Find where the given text appears and provide that cell's center as (x, y) coordinate. 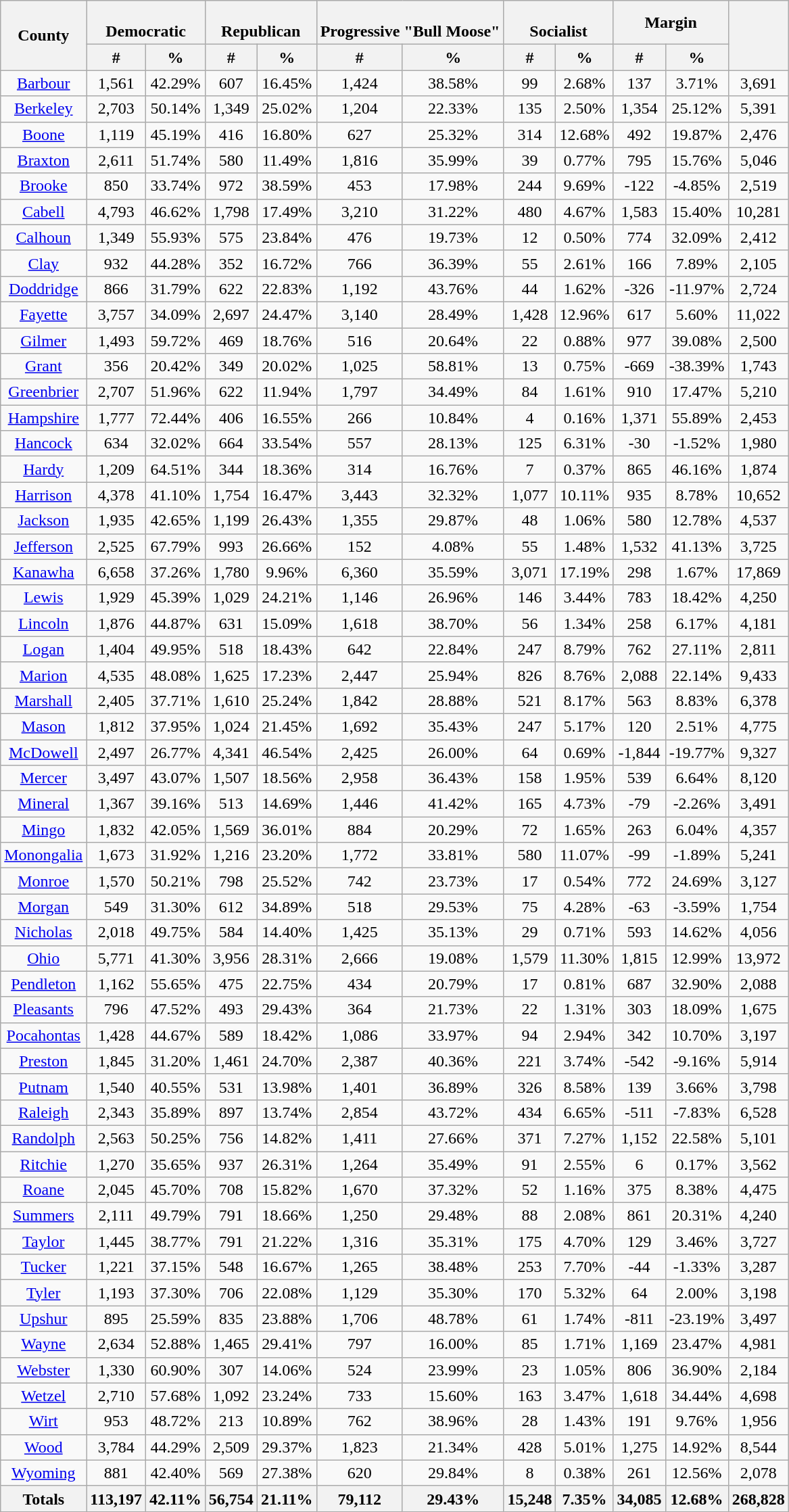
1,842 (360, 701)
1,743 (759, 367)
50.21% (176, 881)
1,446 (360, 804)
1,029 (231, 598)
6.04% (696, 830)
12.78% (696, 521)
935 (640, 495)
12 (530, 237)
27.11% (696, 649)
35.31% (453, 1242)
9,327 (759, 753)
16.45% (287, 83)
23.20% (287, 855)
1,119 (116, 135)
7.27% (584, 1138)
0.69% (584, 753)
11.07% (584, 855)
1,569 (231, 830)
15.60% (453, 1396)
1,411 (360, 1138)
84 (530, 392)
25.52% (287, 881)
344 (231, 469)
5.01% (584, 1447)
61 (530, 1319)
3,198 (759, 1293)
453 (360, 186)
1,355 (360, 521)
Mingo (43, 830)
2.55% (584, 1164)
1,832 (116, 830)
1,275 (640, 1447)
Hampshire (43, 418)
4.08% (453, 546)
Fayette (43, 314)
Lewis (43, 598)
1,845 (116, 1061)
1,876 (116, 623)
1.65% (584, 830)
24.70% (287, 1061)
34.09% (176, 314)
2,703 (116, 109)
244 (530, 186)
6,360 (360, 572)
977 (640, 340)
21.22% (287, 1242)
33.74% (176, 186)
4,181 (759, 623)
Berkeley (43, 109)
3,798 (759, 1087)
897 (231, 1112)
4,981 (759, 1344)
Socialist (558, 23)
166 (640, 263)
25.94% (453, 675)
60.90% (176, 1370)
Jackson (43, 521)
4,341 (231, 753)
163 (530, 1396)
253 (530, 1267)
664 (231, 444)
0.81% (584, 984)
0.37% (584, 469)
Grant (43, 367)
549 (116, 907)
35.30% (453, 1293)
Randolph (43, 1138)
Monroe (43, 881)
1,561 (116, 83)
2,500 (759, 340)
36.89% (453, 1087)
15,248 (530, 1498)
-7.83% (696, 1112)
23.73% (453, 881)
Wood (43, 1447)
67.79% (176, 546)
2.61% (584, 263)
14.82% (287, 1138)
796 (116, 1010)
7 (530, 469)
39 (530, 160)
1,092 (231, 1396)
32.90% (696, 984)
772 (640, 881)
2,634 (116, 1344)
2,519 (759, 186)
531 (231, 1087)
1.34% (584, 623)
23 (530, 1370)
865 (640, 469)
1,706 (360, 1319)
17.98% (453, 186)
-511 (640, 1112)
55.65% (176, 984)
3,071 (530, 572)
-542 (640, 1061)
5,391 (759, 109)
1,579 (530, 958)
3.44% (584, 598)
2,724 (759, 289)
0.75% (584, 367)
884 (360, 830)
2,509 (231, 1447)
342 (640, 1035)
11.30% (584, 958)
26.31% (287, 1164)
52.88% (176, 1344)
932 (116, 263)
Tucker (43, 1267)
Raleigh (43, 1112)
25.12% (696, 109)
32.32% (453, 495)
9.96% (287, 572)
Pendleton (43, 984)
Logan (43, 649)
16.55% (287, 418)
1.31% (584, 1010)
165 (530, 804)
349 (231, 367)
2,563 (116, 1138)
28.13% (453, 444)
Brooke (43, 186)
866 (116, 289)
1,024 (231, 726)
6.31% (584, 444)
41.42% (453, 804)
476 (360, 237)
-1.52% (696, 444)
45.39% (176, 598)
45.19% (176, 135)
375 (640, 1190)
953 (116, 1421)
7.70% (584, 1267)
4.67% (584, 212)
-79 (640, 804)
1,129 (360, 1293)
687 (640, 984)
1.71% (584, 1344)
8.58% (584, 1087)
Mason (43, 726)
937 (231, 1164)
44 (530, 289)
2.51% (696, 726)
1,204 (360, 109)
37.30% (176, 1293)
298 (640, 572)
521 (530, 701)
37.15% (176, 1267)
1,935 (116, 521)
58.81% (453, 367)
Ohio (43, 958)
4,535 (116, 675)
41.10% (176, 495)
3,443 (360, 495)
2,525 (116, 546)
783 (640, 598)
2,811 (759, 649)
8.78% (696, 495)
16.47% (287, 495)
-1.33% (696, 1267)
Totals (43, 1498)
-11.97% (696, 289)
175 (530, 1242)
22.33% (453, 109)
1,367 (116, 804)
548 (231, 1267)
303 (640, 1010)
5.32% (584, 1293)
9.76% (696, 1421)
4 (530, 418)
1,956 (759, 1421)
1,610 (231, 701)
1,625 (231, 675)
12.96% (584, 314)
221 (530, 1061)
Wayne (43, 1344)
4.73% (584, 804)
2,710 (116, 1396)
2,018 (116, 932)
23.24% (287, 1396)
Republican (261, 23)
16.00% (453, 1344)
24.47% (287, 314)
3.71% (696, 83)
1,798 (231, 212)
2,387 (360, 1061)
766 (360, 263)
0.17% (696, 1164)
37.95% (176, 726)
2,405 (116, 701)
806 (640, 1370)
1,425 (360, 932)
1,540 (116, 1087)
McDowell (43, 753)
Roane (43, 1190)
47.52% (176, 1010)
634 (116, 444)
1,797 (360, 392)
28.88% (453, 701)
2,184 (759, 1370)
1,507 (231, 778)
1,371 (640, 418)
45.70% (176, 1190)
31.22% (453, 212)
12.56% (696, 1473)
3.74% (584, 1061)
31.30% (176, 907)
4,357 (759, 830)
40.36% (453, 1061)
Kanawha (43, 572)
469 (231, 340)
Margin (671, 23)
1.16% (584, 1190)
26.96% (453, 598)
19.08% (453, 958)
584 (231, 932)
35.89% (176, 1112)
29.84% (453, 1473)
-3.59% (696, 907)
17,869 (759, 572)
Pocahontas (43, 1035)
22.08% (287, 1293)
113,197 (116, 1498)
64.51% (176, 469)
Wetzel (43, 1396)
3,562 (759, 1164)
3,210 (360, 212)
4,378 (116, 495)
3.47% (584, 1396)
48.08% (176, 675)
1,780 (231, 572)
993 (231, 546)
1,264 (360, 1164)
1,465 (231, 1344)
4,793 (116, 212)
33.81% (453, 855)
County (43, 35)
213 (231, 1421)
44.29% (176, 1447)
-4.85% (696, 186)
774 (640, 237)
1,221 (116, 1267)
795 (640, 160)
42.65% (176, 521)
1,162 (116, 984)
356 (116, 367)
Summers (43, 1216)
Ritchie (43, 1164)
16.72% (287, 263)
20.29% (453, 830)
39.08% (696, 340)
Doddridge (43, 289)
5.60% (696, 314)
17.49% (287, 212)
41.13% (696, 546)
-99 (640, 855)
21.73% (453, 1010)
607 (231, 83)
35.43% (453, 726)
416 (231, 135)
1,445 (116, 1242)
24.69% (696, 881)
706 (231, 1293)
15.82% (287, 1190)
516 (360, 340)
2.94% (584, 1035)
1,874 (759, 469)
191 (640, 1421)
59.72% (176, 340)
Nicholas (43, 932)
1,354 (640, 109)
72.44% (176, 418)
1,152 (640, 1138)
35.59% (453, 572)
631 (231, 623)
56 (530, 623)
35.65% (176, 1164)
268,828 (759, 1498)
34.44% (696, 1396)
11,022 (759, 314)
38.58% (453, 83)
34.49% (453, 392)
4,475 (759, 1190)
Gilmer (43, 340)
36.43% (453, 778)
Progressive "Bull Moose" (410, 23)
6,658 (116, 572)
428 (530, 1447)
1,493 (116, 340)
-2.26% (696, 804)
29.37% (287, 1447)
36.39% (453, 263)
18.66% (287, 1216)
-23.19% (696, 1319)
3.46% (696, 1242)
1,265 (360, 1267)
37.26% (176, 572)
Mineral (43, 804)
40.55% (176, 1087)
5.17% (584, 726)
2,476 (759, 135)
371 (530, 1138)
708 (231, 1190)
35.13% (453, 932)
1,330 (116, 1370)
44.87% (176, 623)
11.94% (287, 392)
Pleasants (43, 1010)
42.11% (176, 1498)
1,192 (360, 289)
475 (231, 984)
617 (640, 314)
2.00% (696, 1293)
266 (360, 418)
557 (360, 444)
4.28% (584, 907)
1,816 (360, 160)
3,691 (759, 83)
3,757 (116, 314)
14.40% (287, 932)
8 (530, 1473)
31.79% (176, 289)
-122 (640, 186)
1,250 (360, 1216)
13.74% (287, 1112)
1,815 (640, 958)
23.47% (696, 1344)
4.70% (584, 1242)
29.87% (453, 521)
Braxton (43, 160)
75 (530, 907)
29.41% (287, 1344)
16.80% (287, 135)
3,127 (759, 881)
8,120 (759, 778)
15.76% (696, 160)
1,193 (116, 1293)
9.69% (584, 186)
Marshall (43, 701)
0.88% (584, 340)
1,675 (759, 1010)
23.99% (453, 1370)
Monongalia (43, 855)
36.90% (696, 1370)
Putnam (43, 1087)
5,101 (759, 1138)
8.17% (584, 701)
1,404 (116, 649)
1,270 (116, 1164)
3,197 (759, 1035)
3.66% (696, 1087)
25.32% (453, 135)
152 (360, 546)
Jefferson (43, 546)
4,537 (759, 521)
Harrison (43, 495)
Cabell (43, 212)
139 (640, 1087)
756 (231, 1138)
46.54% (287, 753)
23.84% (287, 237)
85 (530, 1344)
55.93% (176, 237)
20.02% (287, 367)
50.25% (176, 1138)
3,725 (759, 546)
0.16% (584, 418)
14.69% (287, 804)
-19.77% (696, 753)
22.83% (287, 289)
13.98% (287, 1087)
307 (231, 1370)
2,854 (360, 1112)
38.77% (176, 1242)
8.76% (584, 675)
-38.39% (696, 367)
15.09% (287, 623)
18.36% (287, 469)
Democratic (146, 23)
55.89% (696, 418)
895 (116, 1319)
575 (231, 237)
1.67% (696, 572)
1,209 (116, 469)
146 (530, 598)
4,250 (759, 598)
6 (640, 1164)
2,666 (360, 958)
37.71% (176, 701)
170 (530, 1293)
2,497 (116, 753)
8.38% (696, 1190)
1.43% (584, 1421)
99 (530, 83)
16.67% (287, 1267)
6,378 (759, 701)
26.00% (453, 753)
7.89% (696, 263)
29.53% (453, 907)
48.72% (176, 1421)
94 (530, 1035)
49.79% (176, 1216)
5,241 (759, 855)
-63 (640, 907)
17.19% (584, 572)
2,412 (759, 237)
2,958 (360, 778)
Greenbrier (43, 392)
48.78% (453, 1319)
1,086 (360, 1035)
352 (231, 263)
3,727 (759, 1242)
850 (116, 186)
1.06% (584, 521)
1,583 (640, 212)
326 (530, 1087)
742 (360, 881)
2,697 (231, 314)
-44 (640, 1267)
6.17% (696, 623)
6.65% (584, 1112)
1,570 (116, 881)
4,698 (759, 1396)
1,025 (360, 367)
642 (360, 649)
51.74% (176, 160)
1.48% (584, 546)
28.31% (287, 958)
1,146 (360, 598)
563 (640, 701)
20.42% (176, 367)
19.87% (696, 135)
8.79% (584, 649)
10.84% (453, 418)
627 (360, 135)
Barbour (43, 83)
2,045 (116, 1190)
26.66% (287, 546)
137 (640, 83)
31.20% (176, 1061)
-669 (640, 367)
Calhoun (43, 237)
18.56% (287, 778)
3,491 (759, 804)
28 (530, 1421)
1.61% (584, 392)
2,111 (116, 1216)
-326 (640, 289)
10.11% (584, 495)
38.59% (287, 186)
Wirt (43, 1421)
34,085 (640, 1498)
42.40% (176, 1473)
513 (231, 804)
1,424 (360, 83)
-811 (640, 1319)
25.02% (287, 109)
13,972 (759, 958)
42.29% (176, 83)
2,425 (360, 753)
Preston (43, 1061)
Wyoming (43, 1473)
1.05% (584, 1370)
3,784 (116, 1447)
22.84% (453, 649)
910 (640, 392)
39.16% (176, 804)
2.50% (584, 109)
12.99% (696, 958)
14.06% (287, 1370)
2,105 (759, 263)
2.08% (584, 1216)
20.64% (453, 340)
480 (530, 212)
20.31% (696, 1216)
52 (530, 1190)
2,343 (116, 1112)
261 (640, 1473)
33.54% (287, 444)
1,980 (759, 444)
22.75% (287, 984)
Taylor (43, 1242)
0.50% (584, 237)
29.48% (453, 1216)
32.02% (176, 444)
57.68% (176, 1396)
1,169 (640, 1344)
51.96% (176, 392)
43.72% (453, 1112)
14.62% (696, 932)
1,777 (116, 418)
6.64% (696, 778)
798 (231, 881)
41.30% (176, 958)
9,433 (759, 675)
72 (530, 830)
6,528 (759, 1112)
79,112 (360, 1498)
-1.89% (696, 855)
50.14% (176, 109)
3,140 (360, 314)
42.05% (176, 830)
10.89% (287, 1421)
620 (360, 1473)
43.76% (453, 289)
16.76% (453, 469)
125 (530, 444)
493 (231, 1010)
2,453 (759, 418)
492 (640, 135)
10,652 (759, 495)
1,772 (360, 855)
1,316 (360, 1242)
18.09% (696, 1010)
26.43% (287, 521)
2,447 (360, 675)
3,287 (759, 1267)
19.73% (453, 237)
1.74% (584, 1319)
5,914 (759, 1061)
569 (231, 1473)
4,775 (759, 726)
28.49% (453, 314)
406 (231, 418)
46.16% (696, 469)
158 (530, 778)
27.38% (287, 1473)
21.34% (453, 1447)
1,692 (360, 726)
32.09% (696, 237)
48 (530, 521)
25.24% (287, 701)
-30 (640, 444)
-1,844 (640, 753)
14.92% (696, 1447)
2,707 (116, 392)
1,670 (360, 1190)
23.88% (287, 1319)
835 (231, 1319)
88 (530, 1216)
21.11% (287, 1498)
733 (360, 1396)
Boone (43, 135)
37.32% (453, 1190)
1,532 (640, 546)
129 (640, 1242)
44.28% (176, 263)
881 (116, 1473)
56,754 (231, 1498)
-9.16% (696, 1061)
49.95% (176, 649)
7.35% (584, 1498)
1,673 (116, 855)
826 (530, 675)
1.95% (584, 778)
797 (360, 1344)
0.38% (584, 1473)
35.99% (453, 160)
612 (231, 907)
22.58% (696, 1138)
Webster (43, 1370)
1,812 (116, 726)
46.62% (176, 212)
4,240 (759, 1216)
17.23% (287, 675)
8.83% (696, 701)
0.71% (584, 932)
1,929 (116, 598)
Marion (43, 675)
33.97% (453, 1035)
2.68% (584, 83)
Hancock (43, 444)
Mercer (43, 778)
258 (640, 623)
27.66% (453, 1138)
26.77% (176, 753)
5,771 (116, 958)
1,461 (231, 1061)
38.96% (453, 1421)
972 (231, 186)
34.89% (287, 907)
Upshur (43, 1319)
Tyler (43, 1293)
38.48% (453, 1267)
35.49% (453, 1164)
2,611 (116, 160)
1,216 (231, 855)
18.43% (287, 649)
Lincoln (43, 623)
135 (530, 109)
1,077 (530, 495)
20.79% (453, 984)
31.92% (176, 855)
18.76% (287, 340)
263 (640, 830)
10.70% (696, 1035)
364 (360, 1010)
4,056 (759, 932)
11.49% (287, 160)
1,823 (360, 1447)
1,401 (360, 1087)
589 (231, 1035)
15.40% (696, 212)
0.77% (584, 160)
91 (530, 1164)
49.75% (176, 932)
13 (530, 367)
1.62% (584, 289)
24.21% (287, 598)
22.14% (696, 675)
8,544 (759, 1447)
38.70% (453, 623)
3,956 (231, 958)
861 (640, 1216)
0.54% (584, 881)
21.45% (287, 726)
5,210 (759, 392)
43.07% (176, 778)
44.67% (176, 1035)
593 (640, 932)
1,199 (231, 521)
17.47% (696, 392)
25.59% (176, 1319)
2,078 (759, 1473)
Hardy (43, 469)
Clay (43, 263)
539 (640, 778)
5,046 (759, 160)
120 (640, 726)
29 (530, 932)
Morgan (43, 907)
36.01% (287, 830)
10,281 (759, 212)
524 (360, 1370)
